For the text-containing cell, return its midpoint in [x, y] coordinate format. 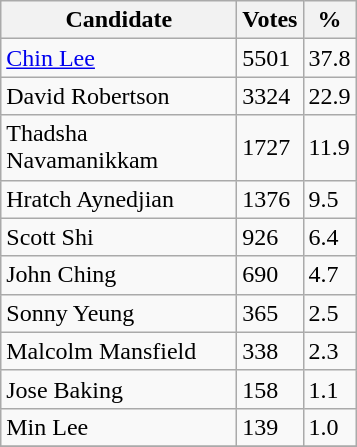
37.8 [330, 58]
11.9 [330, 148]
Sonny Yeung [119, 313]
4.7 [330, 275]
Thadsha Navamanikkam [119, 148]
6.4 [330, 237]
Candidate [119, 20]
690 [270, 275]
Scott Shi [119, 237]
5501 [270, 58]
22.9 [330, 96]
Jose Baking [119, 389]
338 [270, 351]
1.0 [330, 427]
139 [270, 427]
John Ching [119, 275]
David Robertson [119, 96]
926 [270, 237]
365 [270, 313]
2.5 [330, 313]
Malcolm Mansfield [119, 351]
2.3 [330, 351]
3324 [270, 96]
1727 [270, 148]
Min Lee [119, 427]
9.5 [330, 199]
Votes [270, 20]
1376 [270, 199]
Hratch Aynedjian [119, 199]
% [330, 20]
158 [270, 389]
Chin Lee [119, 58]
1.1 [330, 389]
